Detect which cell encompasses the target text, then output its (x, y) center coordinate. 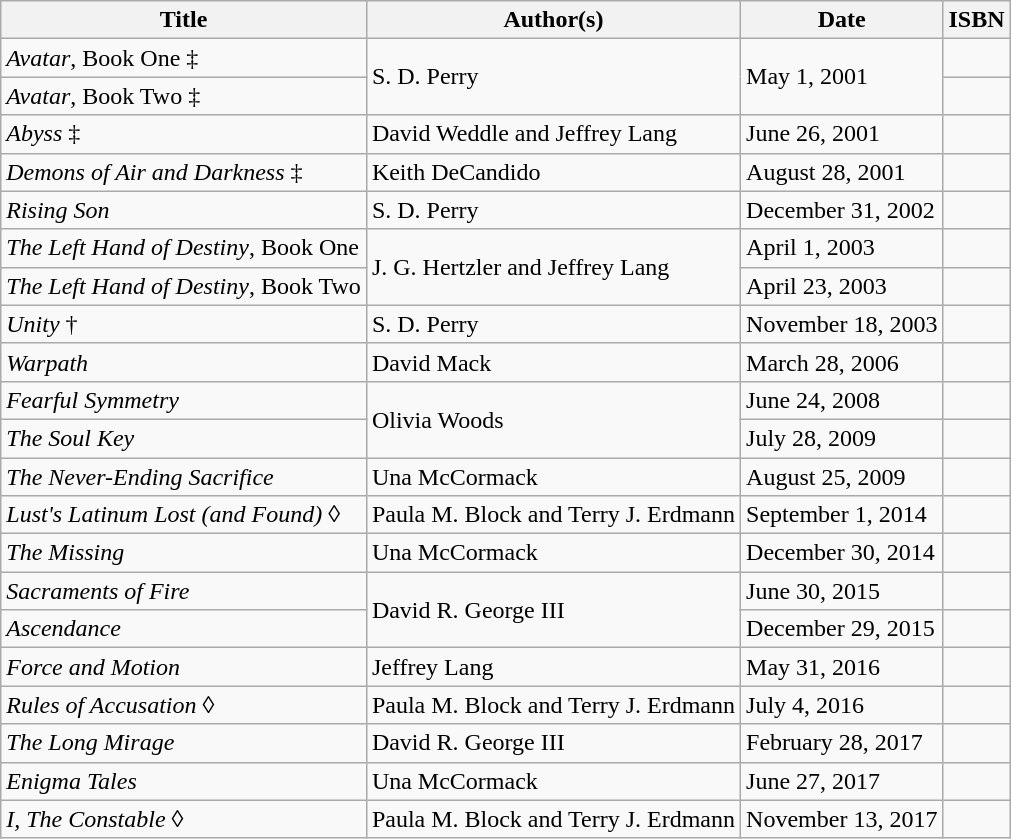
Sacraments of Fire (184, 591)
David Weddle and Jeffrey Lang (553, 134)
December 30, 2014 (842, 553)
May 31, 2016 (842, 667)
June 27, 2017 (842, 781)
The Long Mirage (184, 743)
September 1, 2014 (842, 515)
Olivia Woods (553, 419)
Jeffrey Lang (553, 667)
February 28, 2017 (842, 743)
Avatar, Book One ‡ (184, 58)
Enigma Tales (184, 781)
March 28, 2006 (842, 362)
Unity † (184, 324)
Fearful Symmetry (184, 400)
April 23, 2003 (842, 286)
Author(s) (553, 20)
August 28, 2001 (842, 172)
I, The Constable ◊ (184, 819)
July 4, 2016 (842, 705)
Demons of Air and Darkness ‡ (184, 172)
The Soul Key (184, 438)
Rules of Accusation ◊ (184, 705)
Keith DeCandido (553, 172)
The Missing (184, 553)
J. G. Hertzler and Jeffrey Lang (553, 267)
Force and Motion (184, 667)
November 18, 2003 (842, 324)
Title (184, 20)
June 24, 2008 (842, 400)
The Left Hand of Destiny, Book One (184, 248)
Date (842, 20)
ISBN (976, 20)
May 1, 2001 (842, 77)
November 13, 2017 (842, 819)
Ascendance (184, 629)
December 29, 2015 (842, 629)
April 1, 2003 (842, 248)
June 26, 2001 (842, 134)
June 30, 2015 (842, 591)
The Left Hand of Destiny, Book Two (184, 286)
David Mack (553, 362)
Lust's Latinum Lost (and Found) ◊ (184, 515)
August 25, 2009 (842, 477)
Rising Son (184, 210)
The Never-Ending Sacrifice (184, 477)
December 31, 2002 (842, 210)
Warpath (184, 362)
Avatar, Book Two ‡ (184, 96)
Abyss ‡ (184, 134)
July 28, 2009 (842, 438)
